Return the [x, y] coordinate for the center point of the cell that contains the specified text.  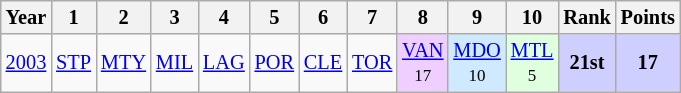
2 [124, 17]
MTL5 [532, 63]
Rank [586, 17]
POR [274, 63]
2003 [26, 63]
5 [274, 17]
Year [26, 17]
STP [74, 63]
MTY [124, 63]
TOR [372, 63]
6 [323, 17]
21st [586, 63]
Points [648, 17]
CLE [323, 63]
MDO10 [476, 63]
LAG [224, 63]
10 [532, 17]
3 [174, 17]
8 [422, 17]
1 [74, 17]
MIL [174, 63]
7 [372, 17]
17 [648, 63]
VAN17 [422, 63]
9 [476, 17]
4 [224, 17]
